Return [x, y] of the center of cell containing provided text 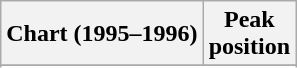
Chart (1995–1996) [102, 34]
Peakposition [249, 34]
